Extract the [x, y] coordinate from the center of the cell holding the provided text.  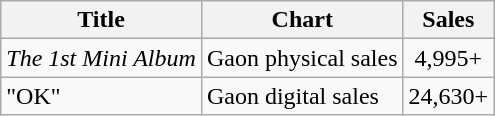
Gaon physical sales [302, 58]
The 1st Mini Album [102, 58]
Gaon digital sales [302, 96]
Title [102, 20]
Chart [302, 20]
"OK" [102, 96]
Sales [448, 20]
24,630+ [448, 96]
4,995+ [448, 58]
